Locate the cell with the specified text and output its (x, y) center coordinate. 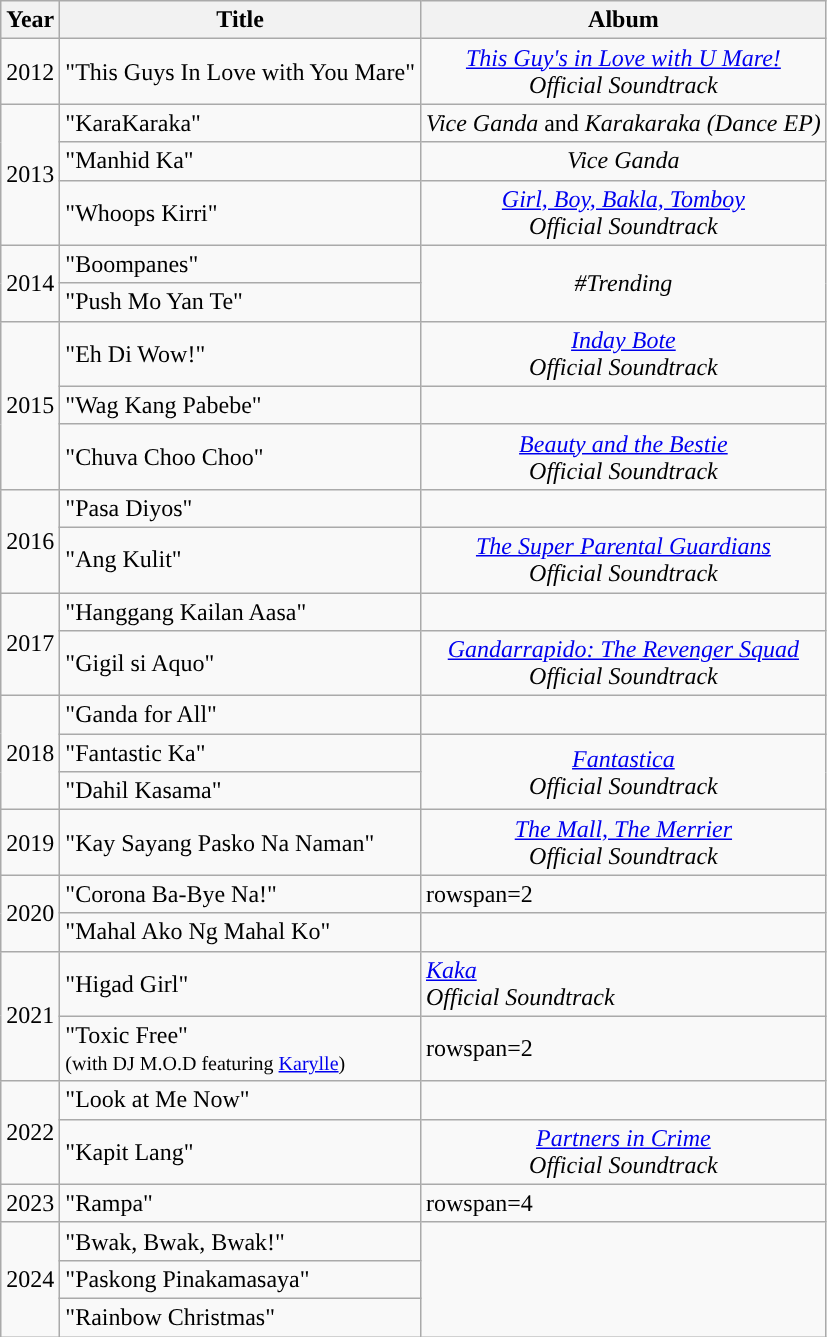
"Dahil Kasama" (240, 791)
"Whoops Kirri" (240, 212)
2024 (30, 1279)
"Corona Ba-Bye Na!" (240, 894)
"Pasa Diyos" (240, 508)
Vice Ganda and Karakaraka (Dance EP) (623, 123)
Partners in CrimeOfficial Soundtrack (623, 1152)
Vice Ganda (623, 161)
"Kay Sayang Pasko Na Naman" (240, 842)
The Super Parental GuardiansOfficial Soundtrack (623, 560)
"Ang Kulit" (240, 560)
Year (30, 20)
Inday BoteOfficial Soundtrack (623, 354)
"Push Mo Yan Te" (240, 302)
"Hanggang Kailan Aasa" (240, 611)
2017 (30, 644)
"Manhid Ka" (240, 161)
rowspan=4 (623, 1203)
"Eh Di Wow!" (240, 354)
"Ganda for All" (240, 715)
Title (240, 20)
2012 (30, 72)
"This Guys In Love with You Mare" (240, 72)
This Guy's in Love with U Mare!Official Soundtrack (623, 72)
#Trending (623, 283)
"Paskong Pinakamasaya" (240, 1279)
2022 (30, 1132)
2020 (30, 913)
"Fantastic Ka" (240, 753)
"Rampa" (240, 1203)
2014 (30, 283)
"Boompanes" (240, 264)
"Higad Girl" (240, 984)
2019 (30, 842)
"Bwak, Bwak, Bwak!" (240, 1241)
Gandarrapido: The Revenger SquadOfficial Soundtrack (623, 664)
2018 (30, 753)
"Wag Kang Pabebe" (240, 405)
2013 (30, 174)
"Mahal Ako Ng Mahal Ko" (240, 932)
"KaraKaraka" (240, 123)
The Mall, The MerrierOfficial Soundtrack (623, 842)
"Kapit Lang" (240, 1152)
"Toxic Free"(with DJ M.O.D featuring Karylle) (240, 1048)
KakaOfficial Soundtrack (623, 984)
"Look at Me Now" (240, 1100)
Girl, Boy, Bakla, TomboyOfficial Soundtrack (623, 212)
"Rainbow Christmas" (240, 1317)
2015 (30, 405)
FantasticaOfficial Soundtrack (623, 772)
"Chuva Choo Choo" (240, 456)
Beauty and the BestieOfficial Soundtrack (623, 456)
2021 (30, 1016)
2016 (30, 540)
"Gigil si Aquo" (240, 664)
Album (623, 20)
2023 (30, 1203)
